For the text-containing cell, return its midpoint in [X, Y] coordinate format. 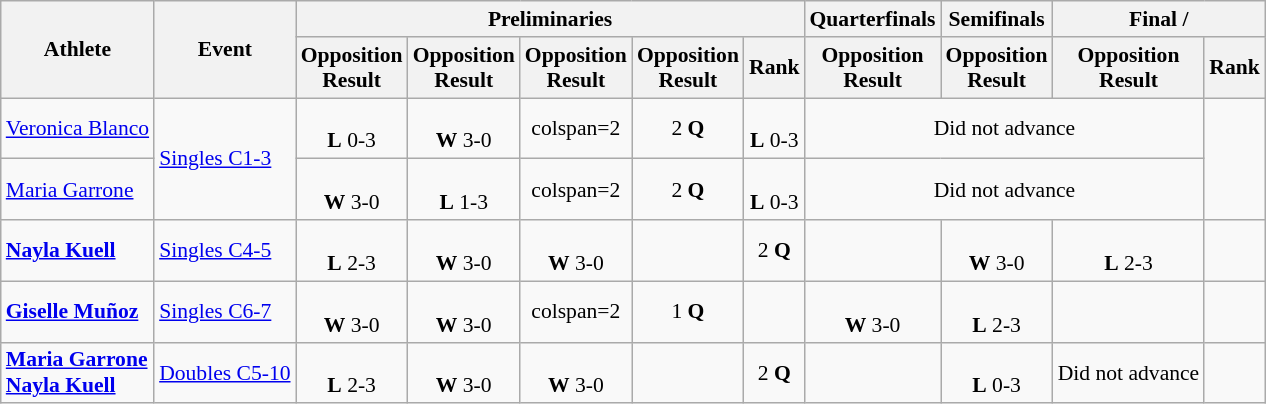
Preliminaries [550, 19]
Singles C4-5 [224, 250]
Doubles C5-10 [224, 372]
1 Q [688, 312]
Maria GarroneNayla Kuell [78, 372]
Giselle Muñoz [78, 312]
Nayla Kuell [78, 250]
Event [224, 50]
Athlete [78, 50]
Final / [1159, 19]
Quarterfinals [873, 19]
Singles C6-7 [224, 312]
Maria Garrone [78, 190]
Veronica Blanco [78, 128]
Semifinals [997, 19]
Singles C1-3 [224, 159]
L 1-3 [464, 190]
